Extract the (x, y) coordinate from the center of the cell holding the provided text.  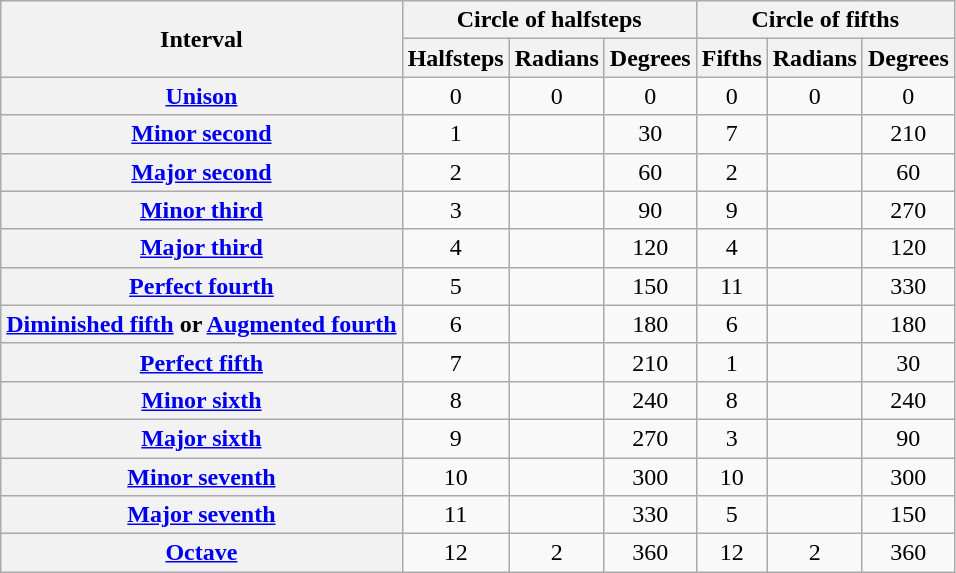
Circle of fifths (825, 20)
Unison (202, 96)
Fifths (732, 58)
Major third (202, 248)
Major sixth (202, 438)
Major second (202, 172)
Major seventh (202, 515)
Minor third (202, 210)
Minor sixth (202, 400)
Octave (202, 553)
Interval (202, 39)
Halfsteps (456, 58)
Minor seventh (202, 477)
Perfect fourth (202, 286)
Diminished fifth or Augmented fourth (202, 324)
Circle of halfsteps (549, 20)
Minor second (202, 134)
Perfect fifth (202, 362)
